Pinpoint the cell where the given text exists, returning its [X, Y] midpoint coordinate. 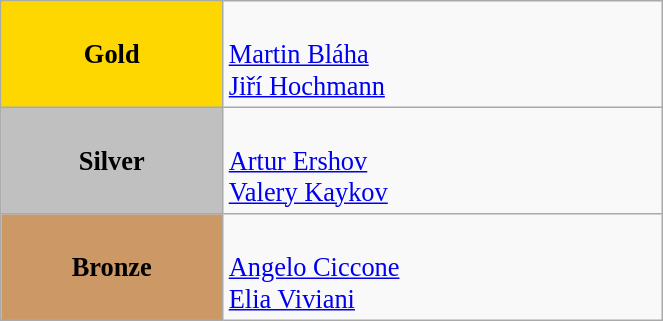
Silver [112, 160]
Martin BláhaJiří Hochmann [443, 54]
Artur ErshovValery Kaykov [443, 160]
Bronze [112, 266]
Gold [112, 54]
Angelo CicconeElia Viviani [443, 266]
